Search for the cell housing the specified text and yield its [x, y] center coordinate. 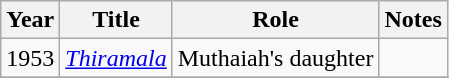
Muthaiah's daughter [276, 58]
1953 [30, 58]
Thiramala [116, 58]
Notes [413, 20]
Role [276, 20]
Title [116, 20]
Year [30, 20]
